Search for the cell housing the specified text and yield its (X, Y) center coordinate. 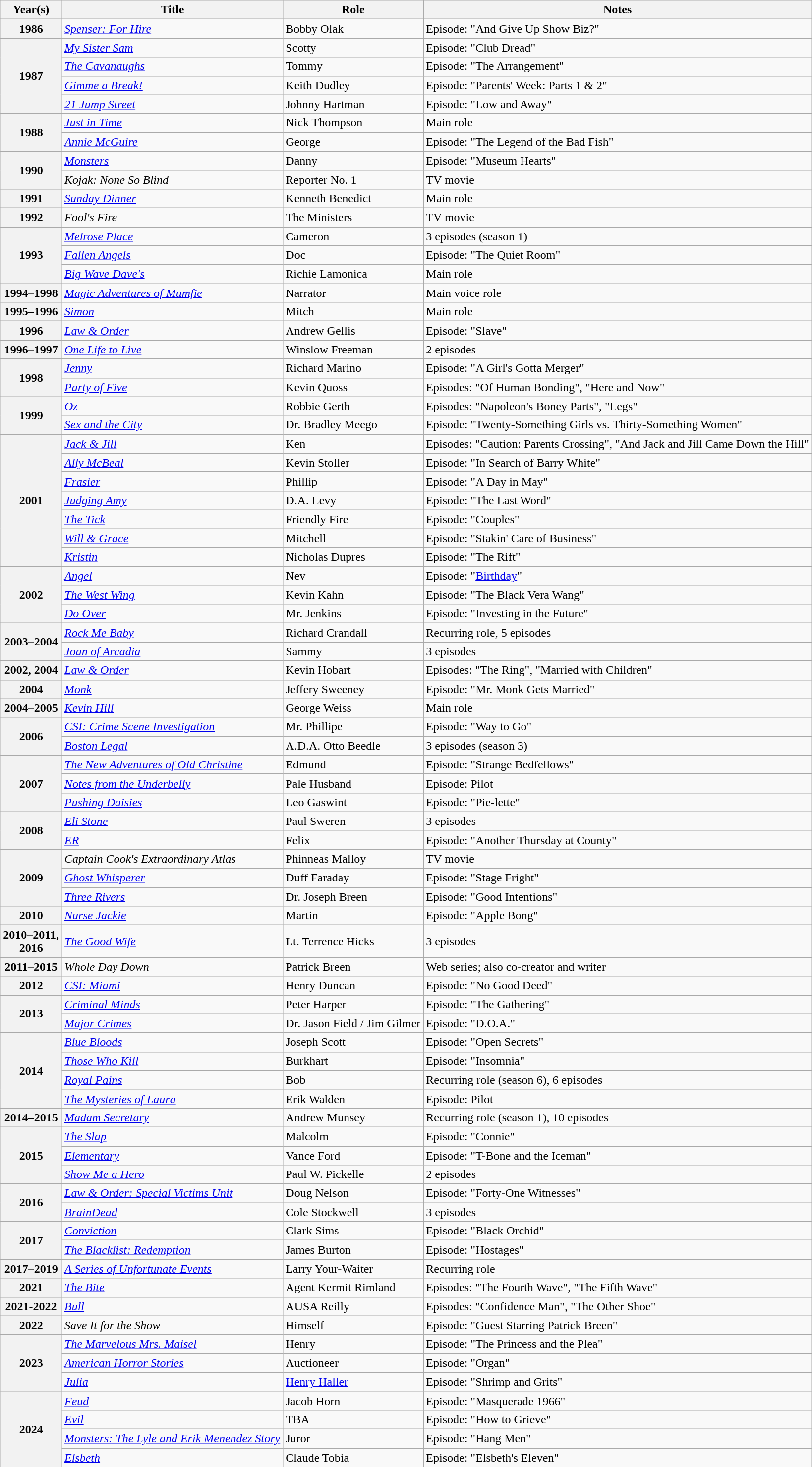
Ken (353, 444)
2023 (31, 1363)
Episode: "The Princess and the Plea" (618, 1344)
2016 (31, 1203)
Ghost Whisperer (172, 878)
Episode: "Open Secrets" (618, 1042)
Doc (353, 255)
2012 (31, 986)
Kevin Hobart (353, 670)
Nicholas Dupres (353, 557)
Madam Secretary (172, 1117)
Episodes: "The Fourth Wave", "The Fifth Wave" (618, 1288)
Henry Duncan (353, 986)
1993 (31, 255)
Episode: "D.O.A." (618, 1023)
Recurring role (season 6), 6 episodes (618, 1080)
Joseph Scott (353, 1042)
Agent Kermit Rimland (353, 1288)
Himself (353, 1325)
Bob (353, 1080)
Melrose Place (172, 236)
Episode: "Guest Starring Patrick Breen" (618, 1325)
Monsters (172, 161)
Monk (172, 689)
Recurring role, 5 episodes (618, 633)
Martin (353, 916)
Duff Faraday (353, 878)
Episode: "Couples" (618, 519)
Big Wave Dave's (172, 274)
Auctioneer (353, 1363)
1987 (31, 76)
The New Adventures of Old Christine (172, 764)
1996 (31, 331)
Episode: "Stage Fright" (618, 878)
1994–1998 (31, 293)
1991 (31, 198)
Episode: "Parents' Week: Parts 1 & 2" (618, 85)
Episode: "The Black Vera Wang" (618, 595)
2010–2011,2016 (31, 941)
Episode: "How to Grieve" (618, 1419)
Rock Me Baby (172, 633)
Larry Your-Waiter (353, 1269)
Episode: "Museum Hearts" (618, 161)
Dr. Joseph Breen (353, 897)
Spenser: For Hire (172, 29)
The Good Wife (172, 941)
1988 (31, 132)
Ally McBeal (172, 463)
Blue Bloods (172, 1042)
Episode: "Twenty-Something Girls vs. Thirty-Something Women" (618, 425)
Pale Husband (353, 783)
The Mysteries of Laura (172, 1099)
2024 (31, 1429)
CSI: Crime Scene Investigation (172, 727)
Lt. Terrence Hicks (353, 941)
Juror (353, 1438)
Danny (353, 161)
Patrick Breen (353, 967)
Erik Walden (353, 1099)
The Bite (172, 1288)
2009 (31, 878)
Bobby Olak (353, 29)
Henry Haller (353, 1382)
Jenny (172, 368)
The Tick (172, 519)
Sammy (353, 651)
Episode: "Shrimp and Grits" (618, 1382)
Save It for the Show (172, 1325)
Winslow Freeman (353, 350)
Phinneas Malloy (353, 859)
Henry (353, 1344)
Episodes: "The Ring", "Married with Children" (618, 670)
2011–2015 (31, 967)
Episode: "No Good Deed" (618, 986)
Kevin Hill (172, 708)
Royal Pains (172, 1080)
Captain Cook's Extraordinary Atlas (172, 859)
21 Jump Street (172, 104)
Gimme a Break! (172, 85)
2015 (31, 1155)
CSI: Miami (172, 986)
2002, 2004 (31, 670)
2014–2015 (31, 1117)
Oz (172, 406)
Joan of Arcadia (172, 651)
Episode: "Strange Bedfellows" (618, 764)
Friendly Fire (353, 519)
TBA (353, 1419)
Andrew Gellis (353, 331)
Richie Lamonica (353, 274)
Jack & Jill (172, 444)
Episode: "A Girl's Gotta Merger" (618, 368)
Episode: "Club Dread" (618, 48)
Recurring role (season 1), 10 episodes (618, 1117)
Notes from the Underbelly (172, 783)
Nick Thompson (353, 123)
Fallen Angels (172, 255)
Episode: "Apple Bong" (618, 916)
Tommy (353, 66)
2017–2019 (31, 1269)
1992 (31, 217)
Law & Order: Special Victims Unit (172, 1193)
Episode: "The Quiet Room" (618, 255)
Dr. Bradley Meego (353, 425)
Web series; also co-creator and writer (618, 967)
Pushing Daisies (172, 802)
Episode: "Elsbeth's Eleven" (618, 1457)
Episode: "Connie" (618, 1136)
Episode: "The Gathering" (618, 1004)
Elsbeth (172, 1457)
Phillip (353, 481)
Jeffery Sweeney (353, 689)
Episode: "Insomnia" (618, 1061)
Episode: "A Day in May" (618, 481)
Felix (353, 840)
Party of Five (172, 387)
Nev (353, 576)
2017 (31, 1240)
Paul W. Pickelle (353, 1174)
Angel (172, 576)
Those Who Kill (172, 1061)
A Series of Unfortunate Events (172, 1269)
Episode: "Organ" (618, 1363)
Episodes: "Of Human Bonding", "Here and Now" (618, 387)
Robbie Gerth (353, 406)
Boston Legal (172, 746)
American Horror Stories (172, 1363)
Episode: "Hostages" (618, 1250)
1986 (31, 29)
Just in Time (172, 123)
Malcolm (353, 1136)
Dr. Jason Field / Jim Gilmer (353, 1023)
Episode: "Low and Away" (618, 104)
Kenneth Benedict (353, 198)
Main voice role (618, 293)
The Slap (172, 1136)
2004 (31, 689)
Andrew Munsey (353, 1117)
Elementary (172, 1156)
Kevin Quoss (353, 387)
My Sister Sam (172, 48)
1996–1997 (31, 350)
Whole Day Down (172, 967)
Annie McGuire (172, 142)
Role (353, 10)
Mitchell (353, 538)
Doug Nelson (353, 1193)
Will & Grace (172, 538)
Leo Gaswint (353, 802)
Episode: "Pie-lette" (618, 802)
Three Rivers (172, 897)
Eli Stone (172, 821)
Reporter No. 1 (353, 179)
Mr. Phillipe (353, 727)
Criminal Minds (172, 1004)
Narrator (353, 293)
Episode: "Slave" (618, 331)
2007 (31, 783)
Nurse Jackie (172, 916)
Episodes: "Confidence Man", "The Other Shoe" (618, 1306)
Claude Tobia (353, 1457)
George Weiss (353, 708)
1999 (31, 415)
George (353, 142)
Keith Dudley (353, 85)
Scotty (353, 48)
Episode: "T-Bone and the Iceman" (618, 1156)
Clark Sims (353, 1231)
Do Over (172, 614)
Johnny Hartman (353, 104)
2013 (31, 1014)
1990 (31, 170)
2022 (31, 1325)
Episode: "Masquerade 1966" (618, 1401)
Notes (618, 10)
2008 (31, 830)
Fool's Fire (172, 217)
Simon (172, 312)
Evil (172, 1419)
Mitch (353, 312)
Richard Marino (353, 368)
Bull (172, 1306)
Peter Harper (353, 1004)
One Life to Live (172, 350)
Edmund (353, 764)
Title (172, 10)
Sex and the City (172, 425)
2004–2005 (31, 708)
Episode: "Way to Go" (618, 727)
3 episodes (season 1) (618, 236)
1995–1996 (31, 312)
Episode: "And Give Up Show Biz?" (618, 29)
2014 (31, 1070)
The Ministers (353, 217)
Episodes: "Napoleon's Boney Parts", "Legs" (618, 406)
Cameron (353, 236)
Kristin (172, 557)
The Marvelous Mrs. Maisel (172, 1344)
Kevin Kahn (353, 595)
BrainDead (172, 1212)
D.A. Levy (353, 500)
Episode: "Birthday" (618, 576)
Kevin Stoller (353, 463)
Episode: "Good Intentions" (618, 897)
Episode: "Hang Men" (618, 1438)
Episode: "Stakin' Care of Business" (618, 538)
Episode: "The Last Word" (618, 500)
Episode: "Another Thursday at County" (618, 840)
Frasier (172, 481)
Cole Stockwell (353, 1212)
Episode: "In Search of Barry White" (618, 463)
Episode: "Black Orchid" (618, 1231)
2002 (31, 595)
AUSA Reilly (353, 1306)
Conviction (172, 1231)
Episode: "The Rift" (618, 557)
The West Wing (172, 595)
Kojak: None So Blind (172, 179)
Sunday Dinner (172, 198)
James Burton (353, 1250)
Episode: "The Legend of the Bad Fish" (618, 142)
Magic Adventures of Mumfie (172, 293)
2003–2004 (31, 642)
Monsters: The Lyle and Erik Menendez Story (172, 1438)
Episode: "Forty-One Witnesses" (618, 1193)
Vance Ford (353, 1156)
Mr. Jenkins (353, 614)
2021 (31, 1288)
Burkhart (353, 1061)
1998 (31, 378)
Paul Sweren (353, 821)
The Blacklist: Redemption (172, 1250)
Major Crimes (172, 1023)
2021-2022 (31, 1306)
2001 (31, 500)
Richard Crandall (353, 633)
Episode: "The Arrangement" (618, 66)
Episodes: "Caution: Parents Crossing", "And Jack and Jill Came Down the Hill" (618, 444)
ER (172, 840)
Recurring role (618, 1269)
Episode: "Mr. Monk Gets Married" (618, 689)
Year(s) (31, 10)
Show Me a Hero (172, 1174)
3 episodes (season 3) (618, 746)
Jacob Horn (353, 1401)
The Cavanaughs (172, 66)
2006 (31, 736)
Judging Amy (172, 500)
Feud (172, 1401)
Julia (172, 1382)
A.D.A. Otto Beedle (353, 746)
Episode: "Investing in the Future" (618, 614)
2010 (31, 916)
